Locate the cell with the specified text and output its (x, y) center coordinate. 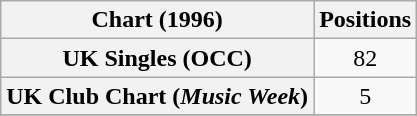
5 (366, 96)
Chart (1996) (158, 20)
82 (366, 58)
UK Club Chart (Music Week) (158, 96)
UK Singles (OCC) (158, 58)
Positions (366, 20)
